Detect which cell encompasses the target text, then output its (x, y) center coordinate. 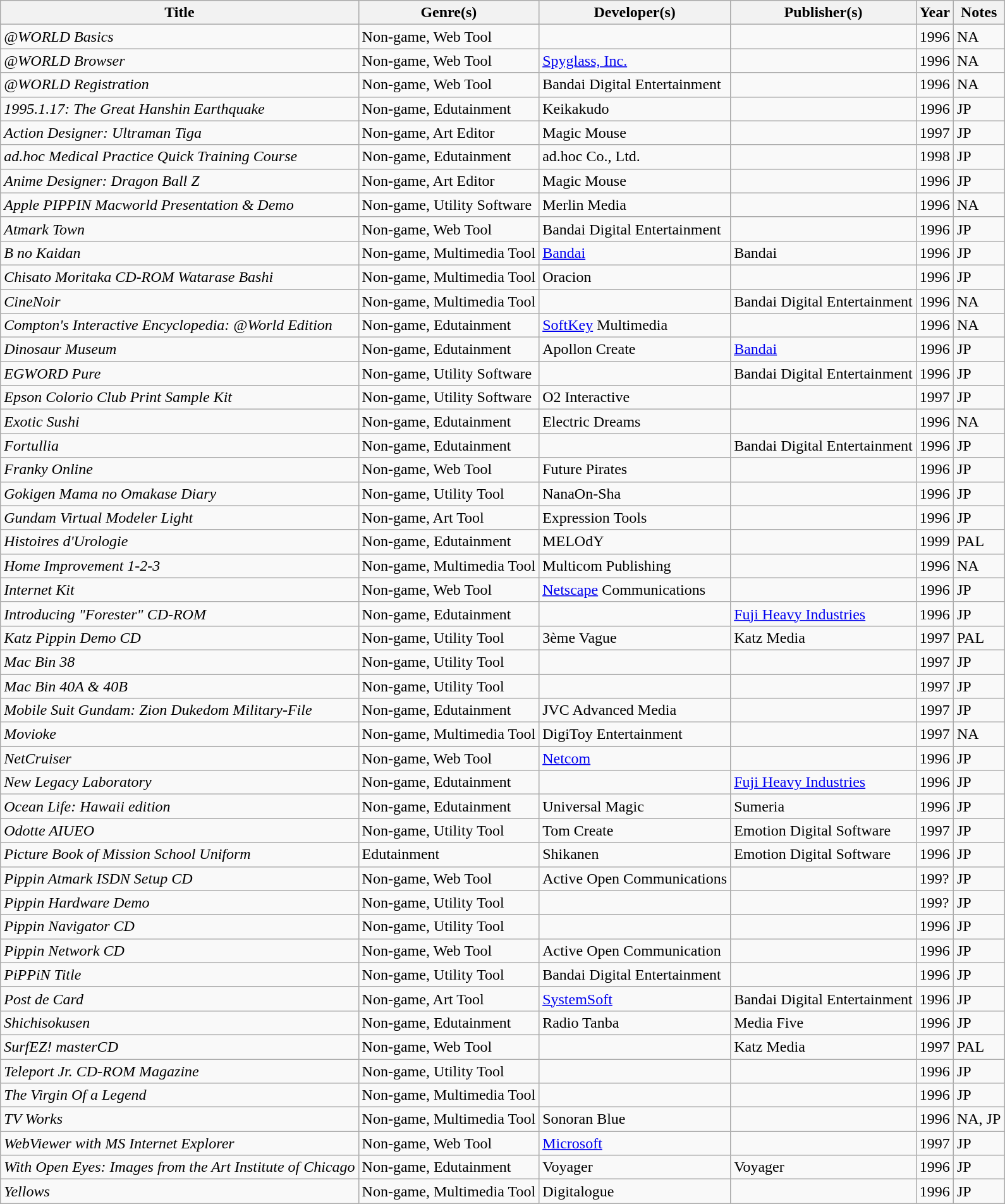
DigiToy Entertainment (635, 734)
O2 Interactive (635, 398)
1998 (934, 157)
Edutainment (449, 854)
NA, JP (978, 1119)
ad.hoc Medical Practice Quick Training Course (180, 157)
Shichisokusen (180, 1023)
Keikakudo (635, 109)
Multicom Publishing (635, 566)
PiPPiN Title (180, 975)
MELOdY (635, 542)
ad.hoc Co., Ltd. (635, 157)
CineNoir (180, 301)
Anime Designer: Dragon Ball Z (180, 181)
Sonoran Blue (635, 1119)
Teleport Jr. CD-ROM Magazine (180, 1071)
Franky Online (180, 470)
Universal Magic (635, 806)
Tom Create (635, 830)
Title (180, 13)
Shikanen (635, 854)
Sumeria (824, 806)
Mac Bin 38 (180, 662)
Odotte AIUEO (180, 830)
Gokigen Mama no Omakase Diary (180, 494)
Mac Bin 40A & 40B (180, 686)
Genre(s) (449, 13)
1995.1.17: The Great Hanshin Earthquake (180, 109)
Netscape Communications (635, 590)
Ocean Life: Hawaii edition (180, 806)
Dinosaur Museum (180, 350)
Netcom (635, 758)
EGWORD Pure (180, 374)
3ème Vague (635, 638)
@WORLD Basics (180, 37)
Merlin Media (635, 205)
Internet Kit (180, 590)
Mobile Suit Gundam: Zion Dukedom Military-File (180, 710)
Publisher(s) (824, 13)
Exotic Sushi (180, 422)
Chisato Moritaka CD-ROM Watarase Bashi (180, 277)
Electric Dreams (635, 422)
SystemSoft (635, 999)
Fortullia (180, 446)
Pippin Network CD (180, 951)
Compton's Interactive Encyclopedia: @World Edition (180, 325)
The Virgin Of a Legend (180, 1095)
NanaOn-Sha (635, 494)
Introducing "Forester" CD-ROM (180, 614)
Post de Card (180, 999)
Active Open Communication (635, 951)
Year (934, 13)
Movioke (180, 734)
Yellows (180, 1191)
Oracion (635, 277)
Radio Tanba (635, 1023)
Pippin Hardware Demo (180, 903)
Notes (978, 13)
Atmark Town (180, 229)
Action Designer: Ultraman Tiga (180, 133)
Expression Tools (635, 518)
JVC Advanced Media (635, 710)
Epson Colorio Club Print Sample Kit (180, 398)
Gundam Virtual Modeler Light (180, 518)
Apple PIPPIN Macworld Presentation & Demo (180, 205)
With Open Eyes: Images from the Art Institute of Chicago (180, 1167)
Histoires d'Urologie (180, 542)
SurfEZ! masterCD (180, 1047)
New Legacy Laboratory (180, 782)
NetCruiser (180, 758)
Developer(s) (635, 13)
B no Kaidan (180, 253)
Active Open Communications (635, 879)
TV Works (180, 1119)
Apollon Create (635, 350)
Microsoft (635, 1143)
Digitalogue (635, 1191)
@WORLD Registration (180, 85)
Pippin Atmark ISDN Setup CD (180, 879)
Picture Book of Mission School Uniform (180, 854)
WebViewer with MS Internet Explorer (180, 1143)
@WORLD Browser (180, 61)
Katz Pippin Demo CD (180, 638)
Home Improvement 1-2-3 (180, 566)
1999 (934, 542)
Spyglass, Inc. (635, 61)
Media Five (824, 1023)
Future Pirates (635, 470)
SoftKey Multimedia (635, 325)
Pippin Navigator CD (180, 927)
